Search for the cell housing the specified text and yield its (X, Y) center coordinate. 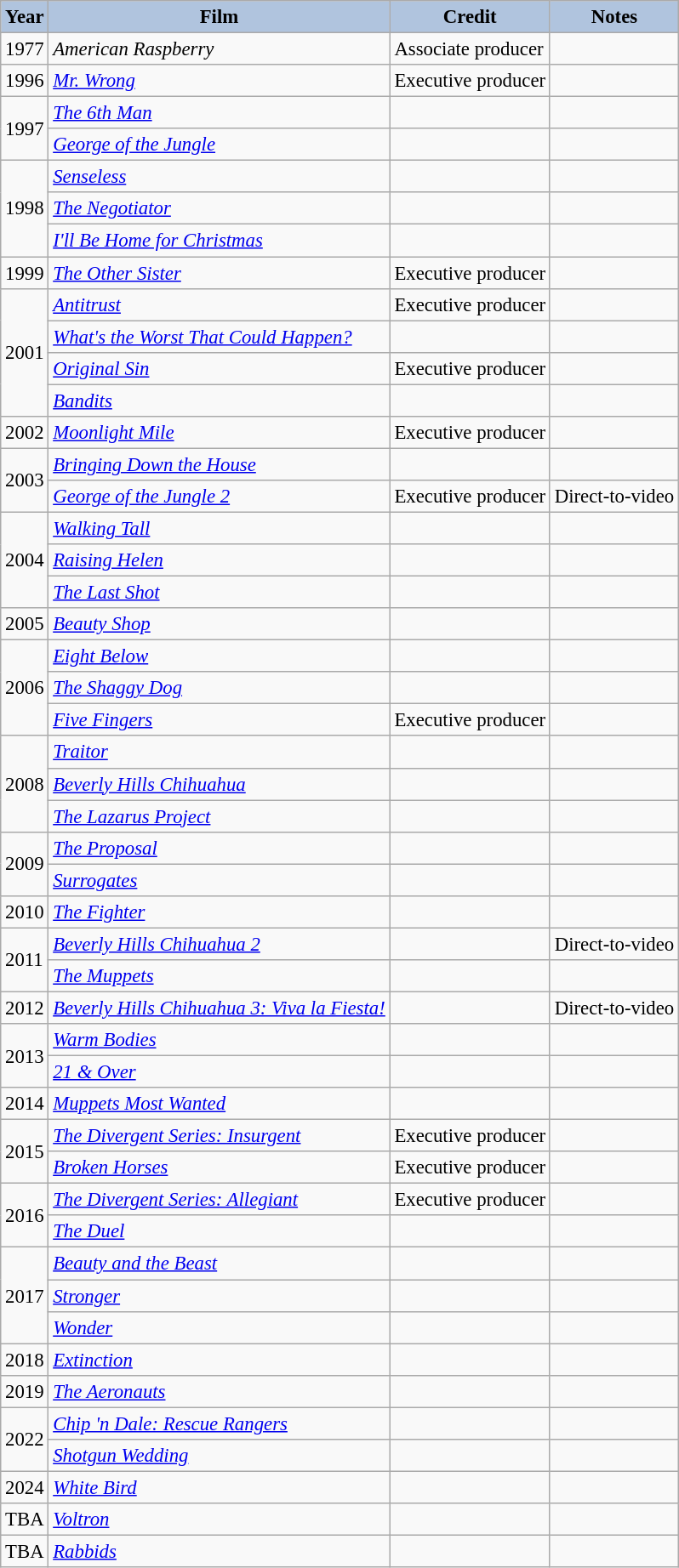
Wonder (220, 1327)
1977 (25, 49)
Film (220, 17)
Beverly Hills Chihuahua (220, 784)
Surrogates (220, 880)
2011 (25, 959)
Stronger (220, 1296)
2019 (25, 1391)
2009 (25, 864)
2004 (25, 560)
Year (25, 17)
What's the Worst That Could Happen? (220, 337)
2013 (25, 1056)
Eight Below (220, 656)
2008 (25, 784)
The Other Sister (220, 273)
2012 (25, 1008)
Beauty and the Beast (220, 1264)
Walking Tall (220, 528)
2015 (25, 1151)
Antitrust (220, 304)
Muppets Most Wanted (220, 1104)
2016 (25, 1216)
Bandits (220, 401)
Beauty Shop (220, 624)
2024 (25, 1487)
Mr. Wrong (220, 81)
2003 (25, 480)
Moonlight Mile (220, 433)
The Shaggy Dog (220, 688)
Bringing Down the House (220, 464)
Traitor (220, 753)
Credit (470, 17)
The Muppets (220, 976)
21 & Over (220, 1072)
2001 (25, 352)
1996 (25, 81)
Beverly Hills Chihuahua 2 (220, 944)
Broken Horses (220, 1167)
Senseless (220, 177)
2006 (25, 689)
The 6th Man (220, 113)
The Divergent Series: Allegiant (220, 1200)
I'll Be Home for Christmas (220, 241)
1997 (25, 129)
2005 (25, 624)
The Divergent Series: Insurgent (220, 1136)
2018 (25, 1360)
American Raspberry (220, 49)
Original Sin (220, 368)
Chip 'n Dale: Rescue Rangers (220, 1423)
The Negotiator (220, 208)
Beverly Hills Chihuahua 3: Viva la Fiesta! (220, 1008)
Warm Bodies (220, 1040)
2017 (25, 1296)
The Last Shot (220, 593)
2014 (25, 1104)
2010 (25, 912)
The Proposal (220, 848)
The Fighter (220, 912)
1999 (25, 273)
2022 (25, 1439)
Extinction (220, 1360)
Rabbids (220, 1551)
Associate producer (470, 49)
Five Fingers (220, 720)
George of the Jungle 2 (220, 497)
The Aeronauts (220, 1391)
Voltron (220, 1520)
Raising Helen (220, 560)
The Duel (220, 1232)
Shotgun Wedding (220, 1456)
Notes (614, 17)
White Bird (220, 1487)
The Lazarus Project (220, 816)
George of the Jungle (220, 145)
1998 (25, 209)
2002 (25, 433)
